Return the (X, Y) coordinate for the center point of the cell that contains the specified text.  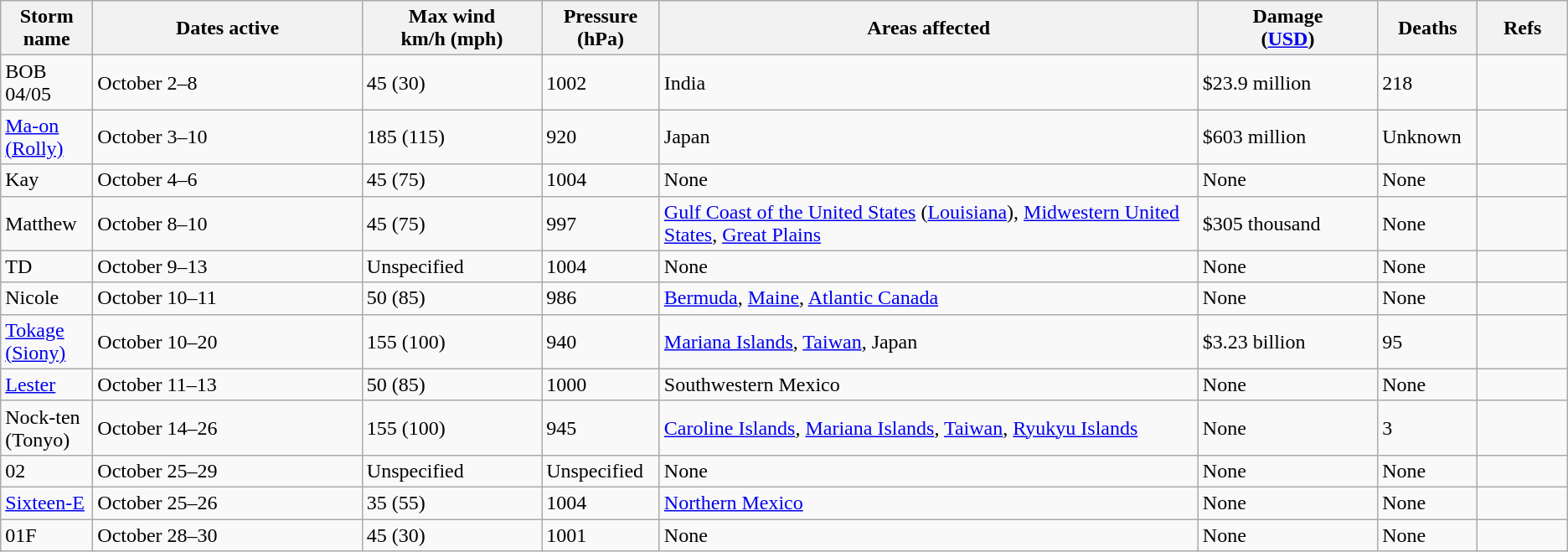
Damage(USD) (1287, 28)
$23.9 million (1287, 82)
October 28–30 (228, 535)
Mariana Islands, Taiwan, Japan (928, 342)
Matthew (47, 223)
Max windkm/h (mph) (451, 28)
Refs (1523, 28)
3 (1427, 427)
218 (1427, 82)
997 (601, 223)
Caroline Islands, Mariana Islands, Taiwan, Ryukyu Islands (928, 427)
October 4–6 (228, 180)
Japan (928, 137)
BOB 04/05 (47, 82)
Lester (47, 384)
Ma-on (Rolly) (47, 137)
920 (601, 137)
Deaths (1427, 28)
185 (115) (451, 137)
986 (601, 298)
Pressure(hPa) (601, 28)
35 (55) (451, 503)
Nicole (47, 298)
Tokage (Siony) (47, 342)
October 14–26 (228, 427)
1002 (601, 82)
Gulf Coast of the United States (Louisiana), Midwestern United States, Great Plains (928, 223)
Nock-ten (Tonyo) (47, 427)
$3.23 billion (1287, 342)
$305 thousand (1287, 223)
Bermuda, Maine, Atlantic Canada (928, 298)
940 (601, 342)
945 (601, 427)
$603 million (1287, 137)
Storm name (47, 28)
India (928, 82)
Unknown (1427, 137)
October 10–11 (228, 298)
Dates active (228, 28)
October 9–13 (228, 266)
TD (47, 266)
October 2–8 (228, 82)
95 (1427, 342)
October 8–10 (228, 223)
Northern Mexico (928, 503)
October 11–13 (228, 384)
1001 (601, 535)
Kay (47, 180)
Sixteen-E (47, 503)
October 25–26 (228, 503)
Areas affected (928, 28)
02 (47, 471)
October 25–29 (228, 471)
1000 (601, 384)
October 3–10 (228, 137)
October 10–20 (228, 342)
01F (47, 535)
Southwestern Mexico (928, 384)
